Pinpoint the cell where the given text exists, returning its [X, Y] midpoint coordinate. 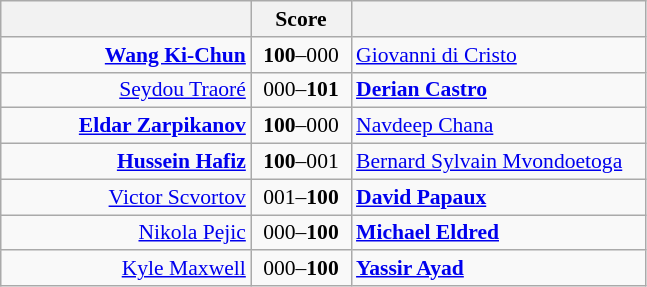
Eldar Zarpikanov [126, 126]
Bernard Sylvain Mvondoetoga [498, 162]
Giovanni di Cristo [498, 55]
100–001 [301, 162]
Derian Castro [498, 90]
Wang Ki-Chun [126, 55]
Score [301, 19]
David Papaux [498, 197]
001–100 [301, 197]
Seydou Traoré [126, 90]
Nikola Pejic [126, 233]
Kyle Maxwell [126, 269]
000–101 [301, 90]
Navdeep Chana [498, 126]
Yassir Ayad [498, 269]
Hussein Hafiz [126, 162]
Victor Scvortov [126, 197]
Michael Eldred [498, 233]
